Identify which cell holds the provided text, then report its [X, Y] central coordinate. 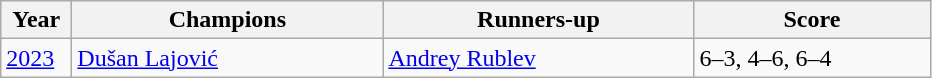
Year [36, 20]
Dušan Lajović [228, 58]
6–3, 4–6, 6–4 [812, 58]
Runners-up [538, 20]
Score [812, 20]
2023 [36, 58]
Champions [228, 20]
Andrey Rublev [538, 58]
